Scan for the cell matching the given text and deliver its (X, Y) coordinate at center. 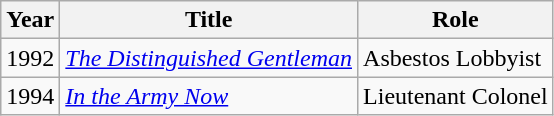
1994 (30, 96)
Year (30, 20)
Title (209, 20)
Lieutenant Colonel (456, 96)
1992 (30, 58)
The Distinguished Gentleman (209, 58)
In the Army Now (209, 96)
Asbestos Lobbyist (456, 58)
Role (456, 20)
